Return the (x, y) coordinate for the center point of the cell that contains the specified text.  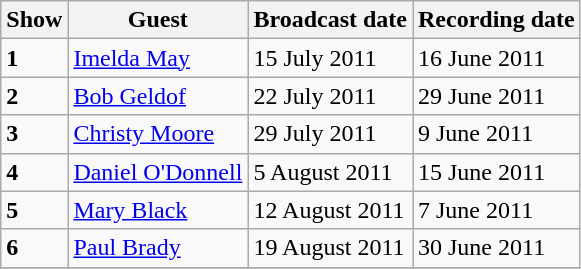
Bob Geldof (158, 96)
12 August 2011 (330, 210)
15 July 2011 (330, 58)
5 August 2011 (330, 172)
16 June 2011 (496, 58)
2 (34, 96)
22 July 2011 (330, 96)
19 August 2011 (330, 248)
30 June 2011 (496, 248)
Recording date (496, 20)
4 (34, 172)
Show (34, 20)
Broadcast date (330, 20)
6 (34, 248)
7 June 2011 (496, 210)
29 June 2011 (496, 96)
Paul Brady (158, 248)
29 July 2011 (330, 134)
Imelda May (158, 58)
15 June 2011 (496, 172)
9 June 2011 (496, 134)
Mary Black (158, 210)
Daniel O'Donnell (158, 172)
5 (34, 210)
1 (34, 58)
3 (34, 134)
Christy Moore (158, 134)
Guest (158, 20)
